Detect which cell encompasses the target text, then output its (X, Y) center coordinate. 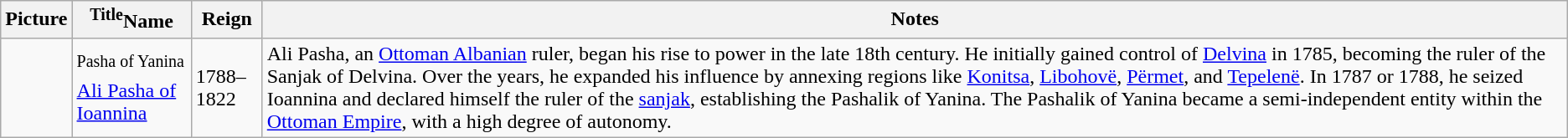
Pasha of YaninaAli Pasha of Ioannina (132, 87)
Picture (37, 20)
Notes (915, 20)
Reign (226, 20)
TitleName (132, 20)
1788–1822 (226, 87)
